Scan for the cell matching the given text and deliver its (x, y) coordinate at center. 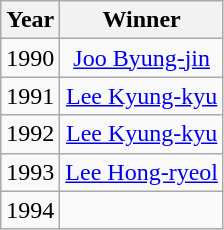
1992 (30, 134)
1990 (30, 58)
Joo Byung-jin (142, 58)
Year (30, 20)
1994 (30, 210)
1993 (30, 172)
Winner (142, 20)
1991 (30, 96)
Lee Hong-ryeol (142, 172)
